Search for the cell housing the specified text and yield its (x, y) center coordinate. 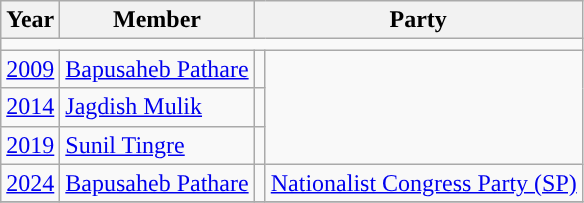
2009 (30, 69)
2019 (30, 145)
Year (30, 20)
Nationalist Congress Party (SP) (424, 183)
Member (157, 20)
2024 (30, 183)
Sunil Tingre (157, 145)
Jagdish Mulik (157, 107)
2014 (30, 107)
Party (418, 20)
